Pinpoint the cell where the given text exists, returning its [x, y] midpoint coordinate. 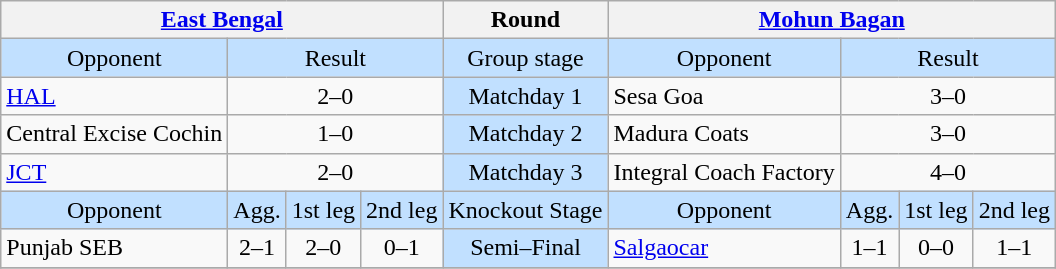
Madura Coats [724, 134]
Sesa Goa [724, 96]
Round [526, 20]
Matchday 1 [526, 96]
Mohun Bagan [832, 20]
Semi–Final [526, 248]
Group stage [526, 58]
0–0 [936, 248]
Punjab SEB [114, 248]
HAL [114, 96]
4–0 [948, 172]
1–0 [336, 134]
Matchday 2 [526, 134]
Integral Coach Factory [724, 172]
Knockout Stage [526, 210]
East Bengal [222, 20]
Central Excise Cochin [114, 134]
JCT [114, 172]
0–1 [402, 248]
2–1 [257, 248]
Salgaocar [724, 248]
Matchday 3 [526, 172]
